From the cell containing the given text, extract its center point as [X, Y] coordinate. 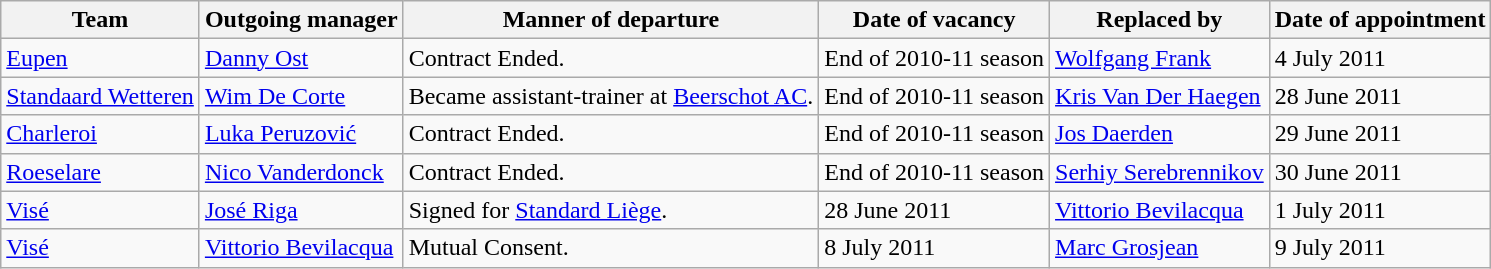
Kris Van Der Haegen [1160, 96]
Standaard Wetteren [100, 96]
Replaced by [1160, 20]
Danny Ost [301, 58]
Date of appointment [1380, 20]
Luka Peruzović [301, 134]
Serhiy Serebrennikov [1160, 172]
José Riga [301, 210]
Wim De Corte [301, 96]
9 July 2011 [1380, 248]
29 June 2011 [1380, 134]
Nico Vanderdonck [301, 172]
Mutual Consent. [611, 248]
30 June 2011 [1380, 172]
Charleroi [100, 134]
1 July 2011 [1380, 210]
Marc Grosjean [1160, 248]
Team [100, 20]
Wolfgang Frank [1160, 58]
Roeselare [100, 172]
Date of vacancy [934, 20]
Manner of departure [611, 20]
8 July 2011 [934, 248]
4 July 2011 [1380, 58]
Outgoing manager [301, 20]
Eupen [100, 58]
Became assistant-trainer at Beerschot AC. [611, 96]
Jos Daerden [1160, 134]
Signed for Standard Liège. [611, 210]
